Capture the cell that displays the provided text and extract its (x, y) central coordinate. 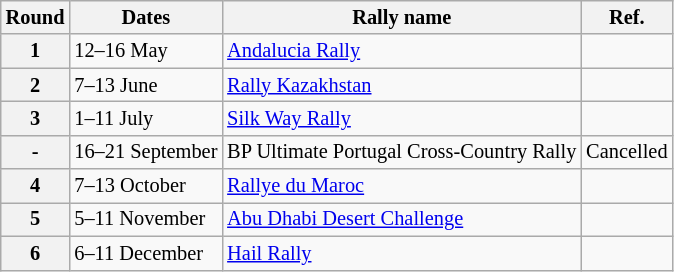
Dates (146, 17)
Abu Dhabi Desert Challenge (402, 219)
4 (36, 186)
BP Ultimate Portugal Cross-Country Rally (402, 152)
1–11 July (146, 118)
12–16 May (146, 51)
Andalucia Rally (402, 51)
5 (36, 219)
6–11 December (146, 253)
Ref. (626, 17)
7–13 June (146, 85)
1 (36, 51)
Round (36, 17)
- (36, 152)
Hail Rally (402, 253)
Silk Way Rally (402, 118)
Rallye du Maroc (402, 186)
5–11 November (146, 219)
7–13 October (146, 186)
2 (36, 85)
Rally Kazakhstan (402, 85)
3 (36, 118)
Rally name (402, 17)
6 (36, 253)
16–21 September (146, 152)
Cancelled (626, 152)
